Pinpoint the cell where the given text exists, returning its [x, y] midpoint coordinate. 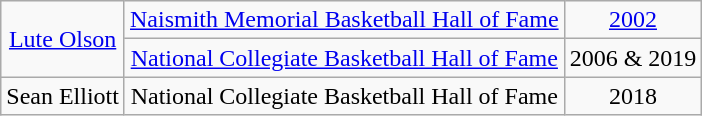
Lute Olson [63, 39]
Naismith Memorial Basketball Hall of Fame [344, 20]
2006 & 2019 [633, 58]
Sean Elliott [63, 96]
2002 [633, 20]
2018 [633, 96]
